Extract the [X, Y] coordinate from the center of the cell holding the provided text.  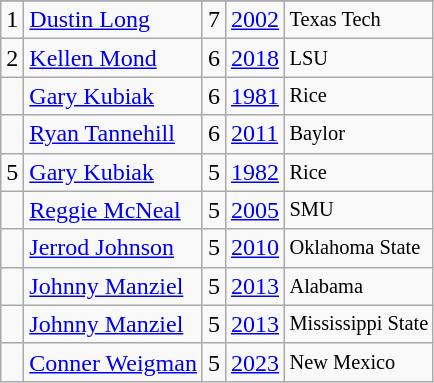
7 [214, 20]
Jerrod Johnson [114, 248]
Dustin Long [114, 20]
2005 [256, 210]
New Mexico [359, 362]
Baylor [359, 134]
2011 [256, 134]
Kellen Mond [114, 58]
2023 [256, 362]
1981 [256, 96]
1 [12, 20]
2018 [256, 58]
2002 [256, 20]
1982 [256, 172]
Conner Weigman [114, 362]
Alabama [359, 286]
Oklahoma State [359, 248]
LSU [359, 58]
2010 [256, 248]
Texas Tech [359, 20]
Mississippi State [359, 324]
Reggie McNeal [114, 210]
SMU [359, 210]
2 [12, 58]
Ryan Tannehill [114, 134]
